Extract the [x, y] coordinate from the center of the cell holding the provided text.  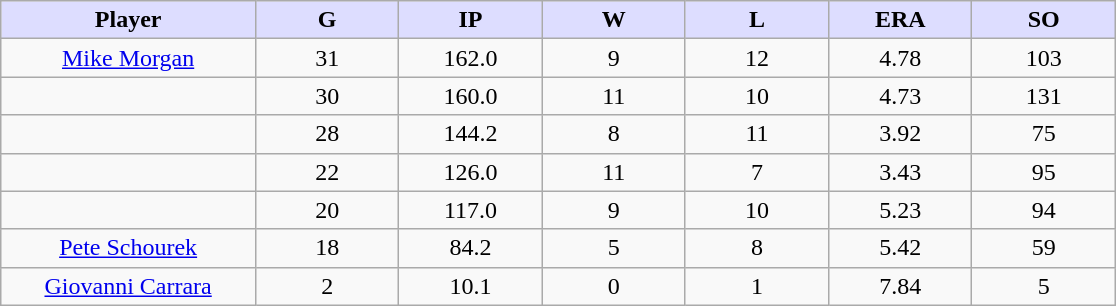
31 [326, 58]
7 [756, 172]
12 [756, 58]
W [614, 20]
SO [1044, 20]
Pete Schourek [128, 248]
20 [326, 210]
160.0 [470, 96]
117.0 [470, 210]
30 [326, 96]
2 [326, 286]
18 [326, 248]
103 [1044, 58]
75 [1044, 134]
144.2 [470, 134]
5.42 [900, 248]
L [756, 20]
59 [1044, 248]
Giovanni Carrara [128, 286]
Mike Morgan [128, 58]
3.92 [900, 134]
126.0 [470, 172]
94 [1044, 210]
28 [326, 134]
131 [1044, 96]
10.1 [470, 286]
95 [1044, 172]
4.73 [900, 96]
22 [326, 172]
7.84 [900, 286]
3.43 [900, 172]
5.23 [900, 210]
84.2 [470, 248]
1 [756, 286]
Player [128, 20]
162.0 [470, 58]
ERA [900, 20]
4.78 [900, 58]
0 [614, 286]
IP [470, 20]
G [326, 20]
